Output the (x, y) coordinate of the center of the cell containing the given text.  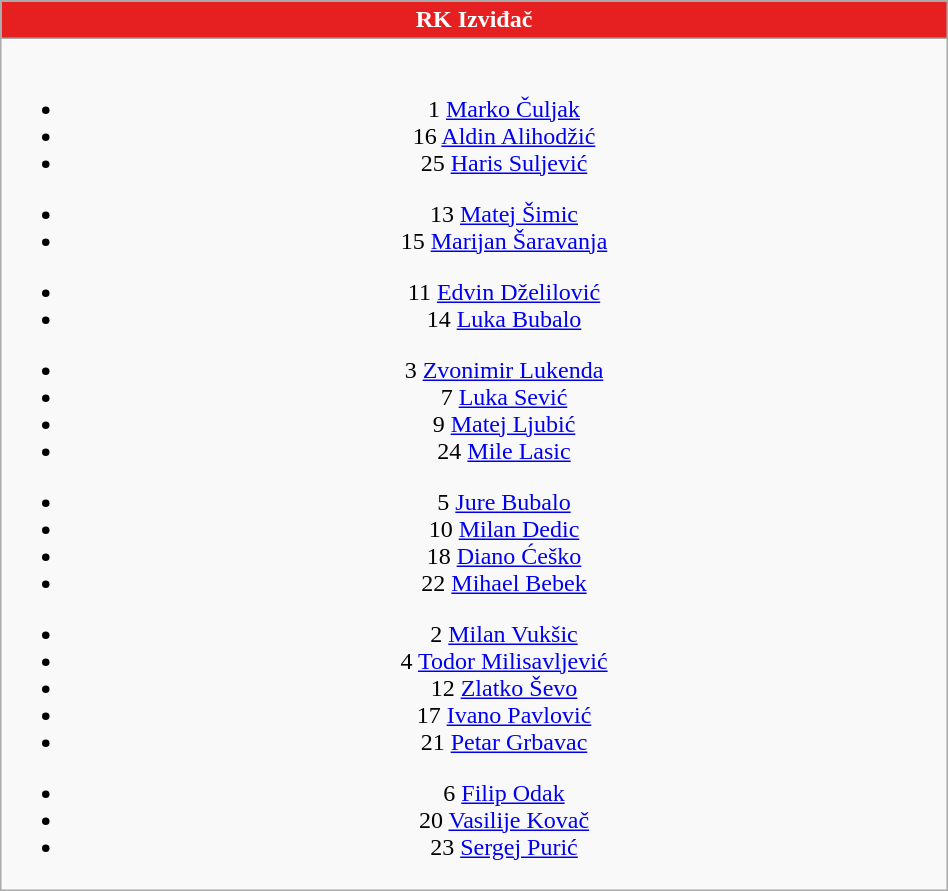
RK Izviđač (474, 20)
